Output the [x, y] coordinate of the center of the cell containing the given text.  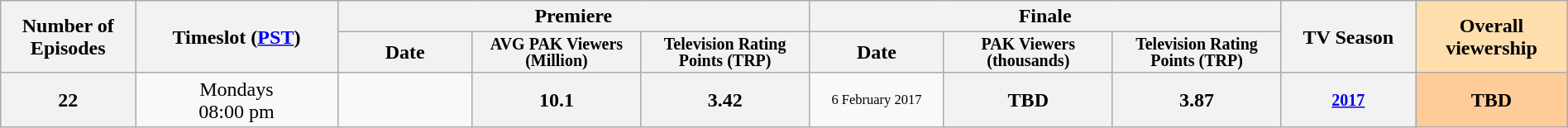
Timeslot (PST) [237, 37]
Mondays08:00 pm [237, 99]
22 [68, 99]
Overall viewership [1492, 37]
PAK Viewers(thousands) [1028, 53]
10.1 [557, 99]
6 February 2017 [877, 99]
3.87 [1197, 99]
Number of Episodes [68, 37]
3.42 [725, 99]
2017 [1348, 99]
AVG PAK Viewers(Million) [557, 53]
TV Season [1348, 37]
Finale [1045, 17]
Premiere [573, 17]
